Determine the [x, y] coordinate at the center of the cell enclosing the given text.  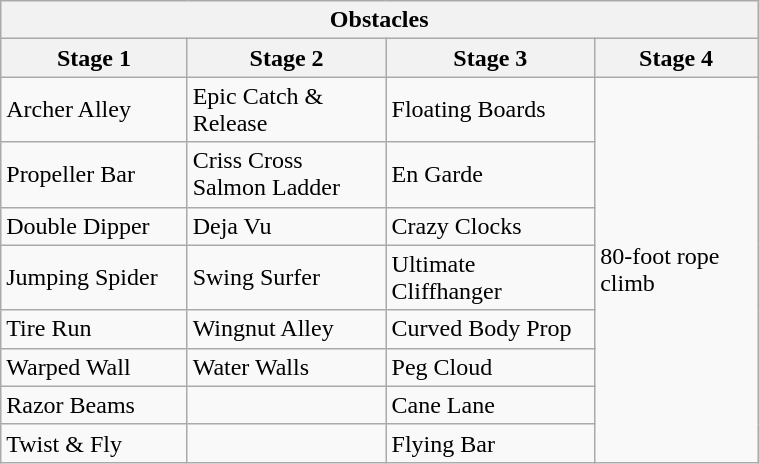
Curved Body Prop [490, 329]
Archer Alley [94, 110]
Jumping Spider [94, 278]
Water Walls [286, 367]
Crazy Clocks [490, 226]
Deja Vu [286, 226]
Tire Run [94, 329]
Twist & Fly [94, 443]
Cane Lane [490, 405]
Obstacles [380, 20]
Double Dipper [94, 226]
Stage 4 [676, 58]
Propeller Bar [94, 174]
Swing Surfer [286, 278]
Floating Boards [490, 110]
Ultimate Cliffhanger [490, 278]
Stage 2 [286, 58]
En Garde [490, 174]
Stage 3 [490, 58]
Warped Wall [94, 367]
80-foot rope climb [676, 270]
Flying Bar [490, 443]
Stage 1 [94, 58]
Razor Beams [94, 405]
Criss Cross Salmon Ladder [286, 174]
Peg Cloud [490, 367]
Epic Catch & Release [286, 110]
Wingnut Alley [286, 329]
